Determine the (x, y) coordinate at the center of the cell enclosing the given text.  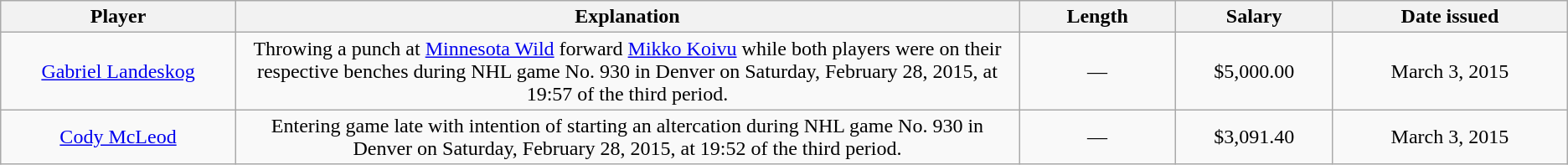
Explanation (627, 17)
Date issued (1451, 17)
Salary (1255, 17)
Player (119, 17)
Cody McLeod (119, 137)
Gabriel Landeskog (119, 71)
Length (1097, 17)
$3,091.40 (1255, 137)
$5,000.00 (1255, 71)
